Locate the cell with the specified text and output its [X, Y] center coordinate. 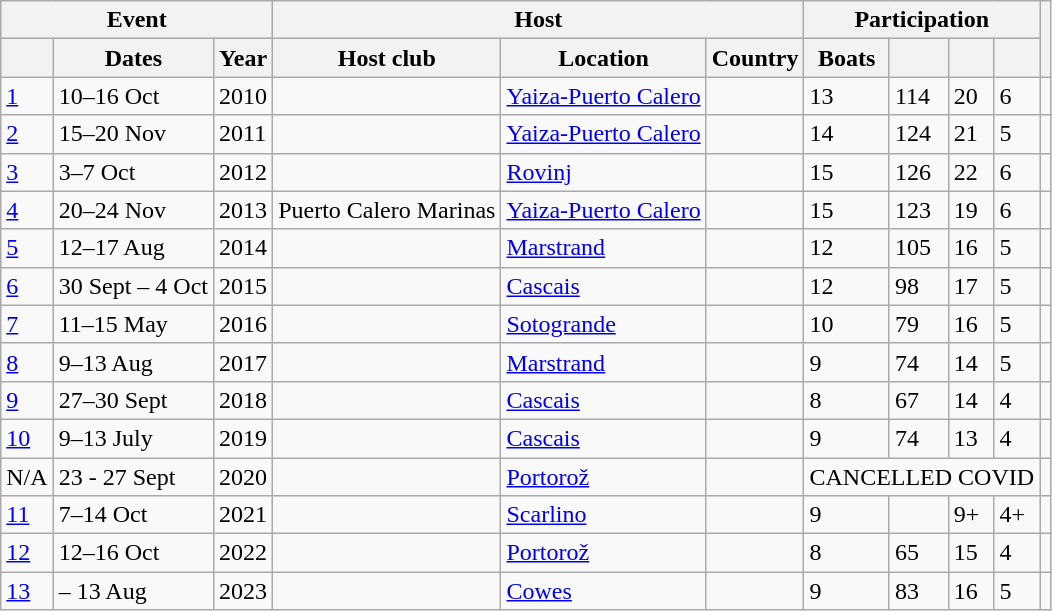
114 [918, 96]
2014 [244, 248]
7–14 Oct [133, 515]
Country [755, 58]
20–24 Nov [133, 210]
83 [918, 591]
17 [971, 286]
105 [918, 248]
12–16 Oct [133, 553]
9–13 July [133, 438]
Year [244, 58]
23 - 27 Sept [133, 477]
2017 [244, 362]
Boats [846, 58]
N/A [27, 477]
3–7 Oct [133, 172]
10–16 Oct [133, 96]
9–13 Aug [133, 362]
2 [27, 134]
12–17 Aug [133, 248]
1 [27, 96]
65 [918, 553]
2018 [244, 400]
3 [27, 172]
Rovinj [604, 172]
Event [137, 20]
20 [971, 96]
22 [971, 172]
2019 [244, 438]
30 Sept – 4 Oct [133, 286]
11 [27, 515]
124 [918, 134]
Sotogrande [604, 324]
2013 [244, 210]
27–30 Sept [133, 400]
Participation [922, 20]
Puerto Calero Marinas [387, 210]
Dates [133, 58]
Host [538, 20]
2021 [244, 515]
11–15 May [133, 324]
Cowes [604, 591]
2010 [244, 96]
2011 [244, 134]
Scarlino [604, 515]
79 [918, 324]
4+ [1017, 515]
Location [604, 58]
2012 [244, 172]
98 [918, 286]
15–20 Nov [133, 134]
2022 [244, 553]
9+ [971, 515]
2020 [244, 477]
2023 [244, 591]
123 [918, 210]
67 [918, 400]
Host club [387, 58]
– 13 Aug [133, 591]
21 [971, 134]
7 [27, 324]
2015 [244, 286]
126 [918, 172]
CANCELLED COVID [922, 477]
2016 [244, 324]
19 [971, 210]
